For the text-containing cell, return its midpoint in [X, Y] coordinate format. 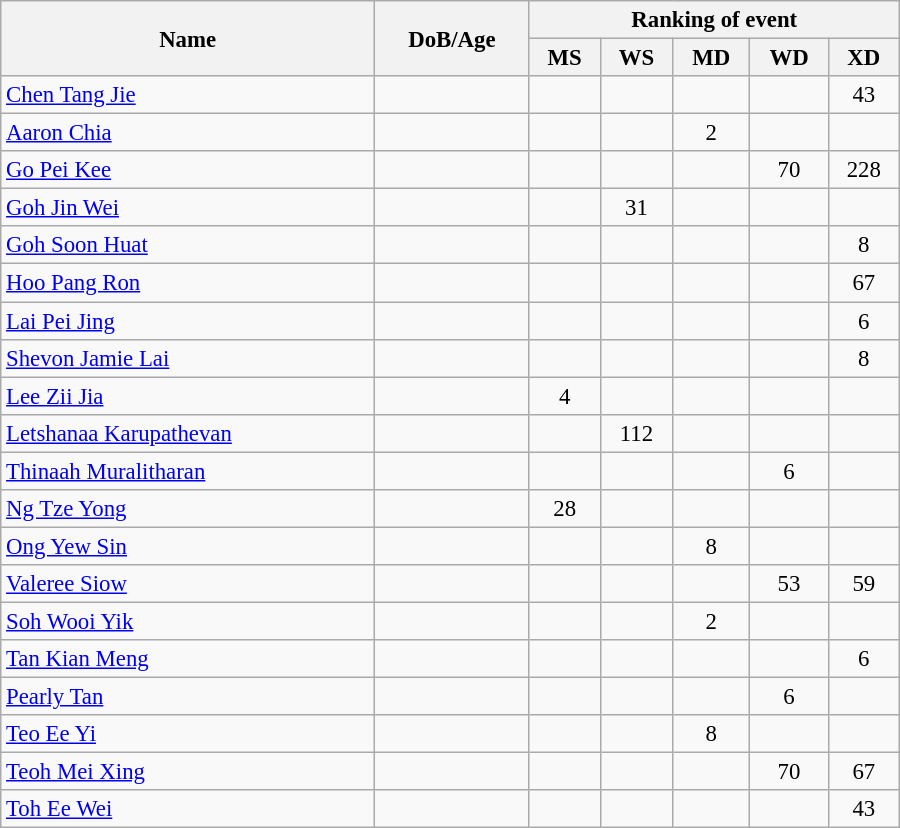
Teo Ee Yi [188, 734]
WS [636, 58]
Letshanaa Karupathevan [188, 433]
MD [712, 58]
Soh Wooi Yik [188, 621]
Tan Kian Meng [188, 659]
Toh Ee Wei [188, 809]
Goh Jin Wei [188, 208]
59 [864, 584]
Ranking of event [714, 20]
Ng Tze Yong [188, 509]
Pearly Tan [188, 697]
DoB/Age [452, 38]
WD [790, 58]
Chen Tang Jie [188, 95]
4 [564, 396]
Teoh Mei Xing [188, 772]
Goh Soon Huat [188, 245]
Hoo Pang Ron [188, 283]
MS [564, 58]
28 [564, 509]
228 [864, 170]
Ong Yew Sin [188, 546]
Lai Pei Jing [188, 321]
XD [864, 58]
31 [636, 208]
112 [636, 433]
Lee Zii Jia [188, 396]
Valeree Siow [188, 584]
Aaron Chia [188, 133]
Name [188, 38]
Thinaah Muralitharan [188, 471]
53 [790, 584]
Go Pei Kee [188, 170]
Shevon Jamie Lai [188, 358]
